Find where the given text appears and provide that cell's center as [X, Y] coordinate. 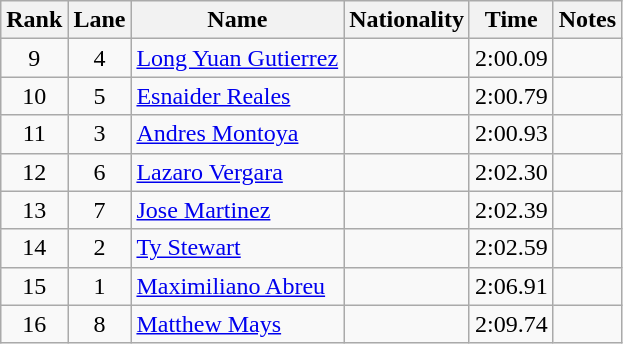
Matthew Mays [238, 324]
Long Yuan Gutierrez [238, 58]
2:00.09 [511, 58]
2:09.74 [511, 324]
14 [34, 248]
Andres Montoya [238, 134]
2:02.30 [511, 172]
11 [34, 134]
Rank [34, 20]
7 [100, 210]
Name [238, 20]
2:00.93 [511, 134]
4 [100, 58]
12 [34, 172]
Lazaro Vergara [238, 172]
2:02.59 [511, 248]
10 [34, 96]
2:06.91 [511, 286]
Esnaider Reales [238, 96]
Time [511, 20]
8 [100, 324]
2:00.79 [511, 96]
Jose Martinez [238, 210]
Nationality [407, 20]
6 [100, 172]
5 [100, 96]
13 [34, 210]
Ty Stewart [238, 248]
Lane [100, 20]
16 [34, 324]
9 [34, 58]
2:02.39 [511, 210]
2 [100, 248]
Maximiliano Abreu [238, 286]
15 [34, 286]
1 [100, 286]
Notes [587, 20]
3 [100, 134]
